For the text-containing cell, return its midpoint in [X, Y] coordinate format. 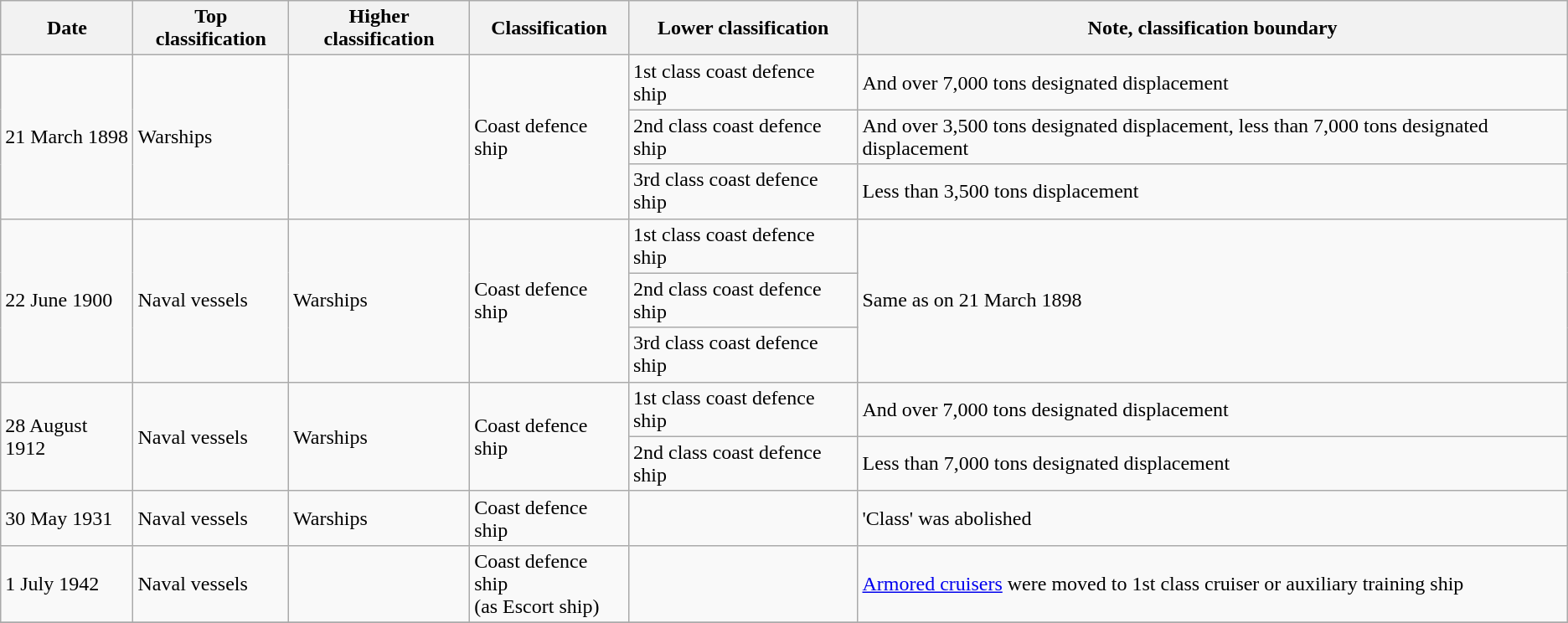
Armored cruisers were moved to 1st class cruiser or auxiliary training ship [1213, 584]
Less than 7,000 tons designated displacement [1213, 464]
Higher classification [379, 28]
Coast defence ship(as Escort ship) [549, 584]
28 August 1912 [67, 436]
Less than 3,500 tons displacement [1213, 191]
Lower classification [743, 28]
Top classification [211, 28]
30 May 1931 [67, 517]
22 June 1900 [67, 300]
Classification [549, 28]
21 March 1898 [67, 137]
Same as on 21 March 1898 [1213, 300]
Note, classification boundary [1213, 28]
'Class' was abolished [1213, 517]
1 July 1942 [67, 584]
Date [67, 28]
And over 3,500 tons designated displacement, less than 7,000 tons designated displacement [1213, 137]
